Return the [x, y] coordinate for the center point of the cell that contains the specified text.  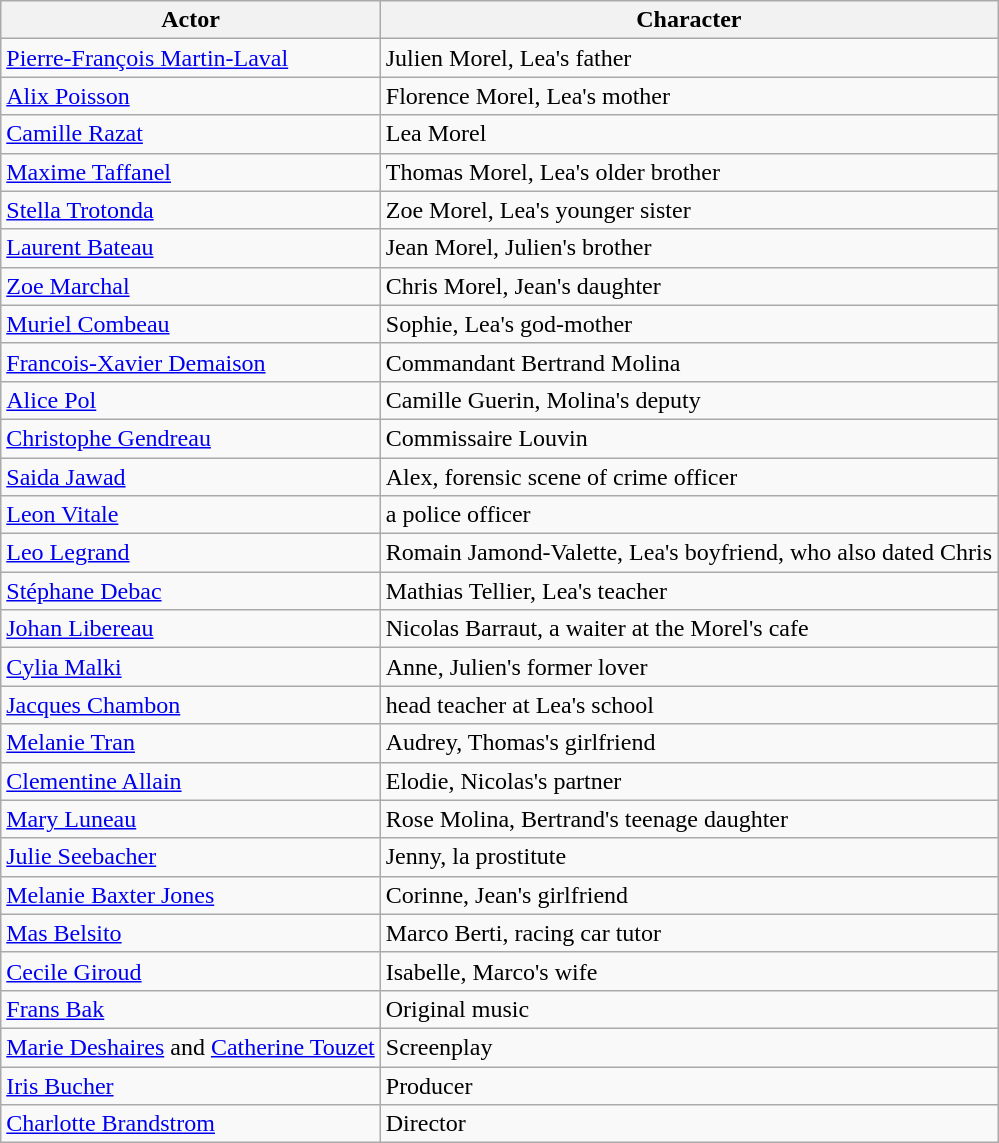
Pierre-François Martin-Laval [191, 58]
Alex, forensic scene of crime officer [688, 477]
Romain Jamond-Valette, Lea's boyfriend, who also dated Chris [688, 553]
Melanie Baxter Jones [191, 895]
Nicolas Barraut, a waiter at the Morel's cafe [688, 629]
Commandant Bertrand Molina [688, 362]
Sophie, Lea's god-mother [688, 324]
Clementine Allain [191, 781]
Jenny, la prostitute [688, 857]
Maxime Taffanel [191, 172]
Character [688, 20]
Chris Morel, Jean's daughter [688, 286]
Zoe Morel, Lea's younger sister [688, 210]
Camille Guerin, Molina's deputy [688, 400]
Muriel Combeau [191, 324]
Francois-Xavier Demaison [191, 362]
Charlotte Brandstrom [191, 1124]
Leo Legrand [191, 553]
Screenplay [688, 1047]
Frans Bak [191, 1009]
Mas Belsito [191, 933]
Jacques Chambon [191, 705]
Anne, Julien's former lover [688, 667]
Camille Razat [191, 134]
Lea Morel [688, 134]
Cylia Malki [191, 667]
Audrey, Thomas's girlfriend [688, 743]
a police officer [688, 515]
Laurent Bateau [191, 248]
Stéphane Debac [191, 591]
Leon Vitale [191, 515]
Julien Morel, Lea's father [688, 58]
Florence Morel, Lea's mother [688, 96]
Jean Morel, Julien's brother [688, 248]
Mathias Tellier, Lea's teacher [688, 591]
Mary Luneau [191, 819]
Elodie, Nicolas's partner [688, 781]
Johan Libereau [191, 629]
Corinne, Jean's girlfriend [688, 895]
Marie Deshaires and Catherine Touzet [191, 1047]
Director [688, 1124]
Thomas Morel, Lea's older brother [688, 172]
Producer [688, 1085]
Commissaire Louvin [688, 438]
Alice Pol [191, 400]
Saida Jawad [191, 477]
Stella Trotonda [191, 210]
Melanie Tran [191, 743]
Isabelle, Marco's wife [688, 971]
Original music [688, 1009]
Iris Bucher [191, 1085]
Cecile Giroud [191, 971]
head teacher at Lea's school [688, 705]
Rose Molina, Bertrand's teenage daughter [688, 819]
Alix Poisson [191, 96]
Zoe Marchal [191, 286]
Marco Berti, racing car tutor [688, 933]
Julie Seebacher [191, 857]
Christophe Gendreau [191, 438]
Actor [191, 20]
